Find where the given text appears and provide that cell's center as (X, Y) coordinate. 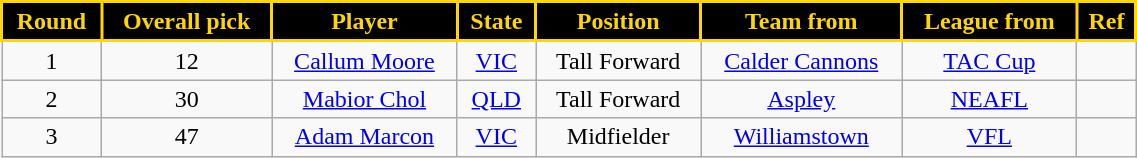
Callum Moore (364, 60)
Ref (1106, 22)
Aspley (802, 99)
Adam Marcon (364, 137)
NEAFL (990, 99)
3 (52, 137)
12 (186, 60)
30 (186, 99)
Player (364, 22)
2 (52, 99)
Overall pick (186, 22)
47 (186, 137)
Midfielder (618, 137)
Williamstown (802, 137)
Mabior Chol (364, 99)
QLD (496, 99)
State (496, 22)
Position (618, 22)
1 (52, 60)
Team from (802, 22)
VFL (990, 137)
TAC Cup (990, 60)
Calder Cannons (802, 60)
League from (990, 22)
Round (52, 22)
